Search for the cell housing the specified text and yield its (x, y) center coordinate. 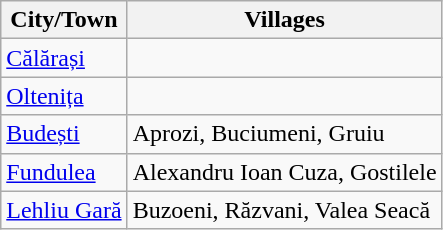
City/Town (64, 20)
Buzoeni, Răzvani, Valea Seacă (284, 210)
Călărași (64, 58)
Oltenița (64, 96)
Alexandru Ioan Cuza, Gostilele (284, 172)
Lehliu Gară (64, 210)
Villages (284, 20)
Fundulea (64, 172)
Budești (64, 134)
Aprozi, Buciumeni, Gruiu (284, 134)
